From the cell containing the given text, extract its center point as (x, y) coordinate. 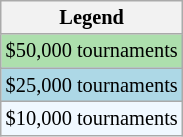
Legend (92, 17)
$25,000 tournaments (92, 85)
$10,000 tournaments (92, 118)
$50,000 tournaments (92, 51)
